Provide the (X, Y) coordinate of the cell's center where the given text is located.  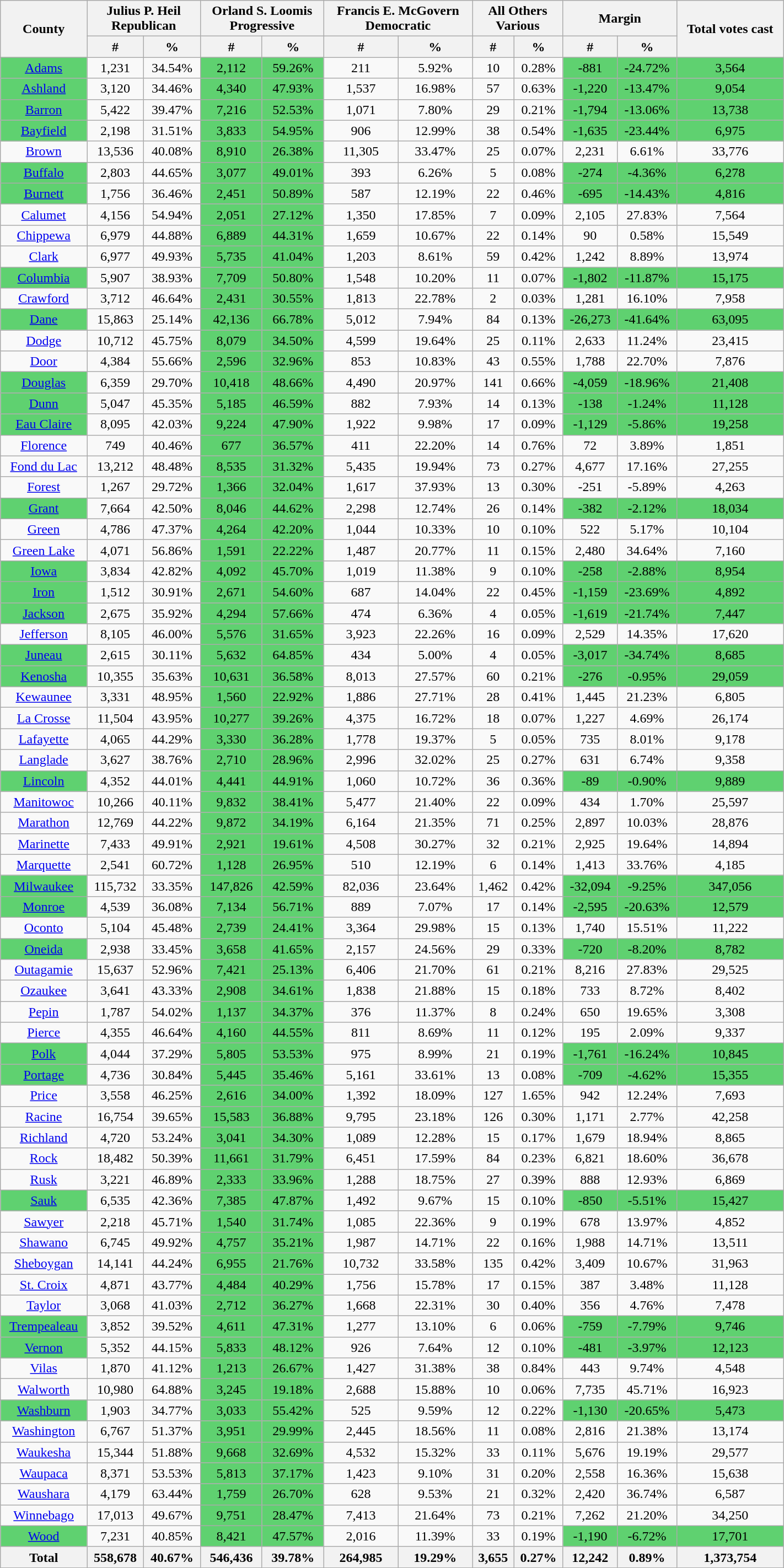
15,344 (116, 1452)
-7.79% (647, 1327)
0.89% (647, 1557)
6,977 (116, 256)
4,185 (730, 865)
39.26% (293, 718)
Trempealeau (44, 1327)
9,889 (730, 781)
1,903 (116, 1410)
Chippewa (44, 235)
3,852 (116, 1327)
59 (493, 256)
7,231 (116, 1536)
Outagamie (44, 970)
60 (493, 676)
347,056 (730, 886)
Jackson (44, 613)
0.03% (538, 299)
12,242 (590, 1557)
71 (493, 823)
4,160 (232, 1033)
12,769 (116, 823)
6,278 (730, 173)
10,418 (232, 382)
4,441 (232, 781)
41.04% (293, 256)
-4.36% (647, 173)
All OthersVarious (518, 19)
11,504 (116, 718)
16.72% (436, 718)
-382 (590, 508)
1,759 (232, 1494)
1,350 (361, 214)
50.89% (293, 193)
2,675 (116, 613)
2,739 (232, 928)
Brown (44, 152)
Clark (44, 256)
1,851 (730, 445)
22.70% (647, 362)
Francis E. McGovernDemocratic (398, 19)
1,838 (361, 991)
8,402 (730, 991)
135 (493, 1263)
Winnebago (44, 1515)
63.44% (172, 1494)
10,980 (116, 1389)
5,676 (590, 1452)
63,095 (730, 320)
40.67% (172, 1557)
3,834 (116, 571)
36 (493, 781)
0.66% (538, 382)
44.15% (172, 1348)
36.88% (293, 1117)
1,128 (232, 865)
8,910 (232, 152)
8,535 (232, 466)
6,451 (361, 1159)
30.84% (172, 1075)
393 (361, 173)
5,833 (232, 1348)
13.10% (436, 1327)
211 (361, 68)
0.36% (538, 781)
14,141 (116, 1263)
7,693 (730, 1096)
3.89% (647, 445)
34.54% (172, 68)
39.65% (172, 1117)
5,576 (232, 634)
4,384 (116, 362)
56.86% (172, 550)
3,833 (232, 131)
0.25% (538, 823)
-16.24% (647, 1054)
43 (493, 362)
1,137 (232, 1012)
6,869 (730, 1179)
0.58% (647, 235)
18.56% (436, 1431)
32.96% (293, 362)
52.96% (172, 970)
49.67% (172, 1515)
11.37% (436, 1012)
4,736 (116, 1075)
-138 (590, 403)
1,085 (361, 1221)
54.60% (293, 592)
3,330 (232, 739)
11,661 (232, 1159)
13,511 (730, 1242)
57.66% (293, 613)
21.38% (647, 1431)
2,996 (361, 760)
5,185 (232, 403)
48.48% (172, 466)
4,532 (361, 1452)
47.87% (293, 1200)
510 (361, 865)
-13.06% (647, 110)
2,231 (590, 152)
Crawford (44, 299)
Richland (44, 1138)
Pierce (44, 1033)
21.23% (647, 697)
2,897 (590, 823)
33,776 (730, 152)
5,435 (361, 466)
195 (590, 1033)
Julius P. HeilRepublican (144, 19)
Polk (44, 1054)
376 (361, 1012)
44.01% (172, 781)
44.29% (172, 739)
525 (361, 1410)
12.99% (436, 131)
2,157 (361, 949)
28.96% (293, 760)
4,599 (361, 341)
11.38% (436, 571)
3,655 (493, 1557)
6,406 (361, 970)
32.69% (293, 1452)
Adams (44, 68)
1,788 (590, 362)
8,421 (232, 1536)
19.37% (436, 739)
-20.63% (647, 907)
-14.43% (647, 193)
53.24% (172, 1138)
9,054 (730, 89)
54.02% (172, 1012)
8.89% (647, 256)
7,160 (730, 550)
51.37% (172, 1431)
631 (590, 760)
0.32% (538, 1494)
Fond du Lac (44, 466)
39.78% (293, 1557)
4,786 (116, 529)
10,712 (116, 341)
1,870 (116, 1368)
19,258 (730, 424)
2 (493, 299)
1,617 (361, 487)
4,352 (116, 781)
4,156 (116, 214)
8 (493, 1012)
2,105 (590, 214)
3,558 (116, 1096)
49.93% (172, 256)
13,738 (730, 110)
44.24% (172, 1263)
-1,802 (590, 277)
546,436 (232, 1557)
1,089 (361, 1138)
Shawano (44, 1242)
5.00% (436, 655)
15.32% (436, 1452)
30.55% (293, 299)
42.50% (172, 508)
21.88% (436, 991)
0.22% (538, 1410)
21.64% (436, 1515)
6,889 (232, 235)
356 (590, 1306)
19.61% (293, 844)
9.59% (436, 1410)
Eau Claire (44, 424)
48.12% (293, 1348)
1,288 (361, 1179)
36.27% (293, 1306)
33.58% (436, 1263)
5,907 (116, 277)
38.41% (293, 802)
23.64% (436, 886)
25.13% (293, 970)
55.66% (172, 362)
50.39% (172, 1159)
42,258 (730, 1117)
8,782 (730, 949)
5,805 (232, 1054)
4,065 (116, 739)
1,787 (116, 1012)
8.69% (436, 1033)
44.65% (172, 173)
14.35% (647, 634)
18.60% (647, 1159)
735 (590, 739)
19.29% (436, 1557)
-8.20% (647, 949)
Calumet (44, 214)
18,034 (730, 508)
811 (361, 1033)
Iron (44, 592)
6,535 (116, 1200)
1,540 (232, 1221)
5,161 (361, 1075)
975 (361, 1054)
54.94% (172, 214)
4,490 (361, 382)
32.04% (293, 487)
County (44, 29)
Langlade (44, 760)
21.20% (647, 1515)
48.95% (172, 697)
9,795 (361, 1117)
72 (590, 445)
2.77% (647, 1117)
3,120 (116, 89)
3,033 (232, 1410)
35.21% (293, 1242)
8,046 (232, 508)
16 (493, 634)
26.67% (293, 1368)
14.04% (436, 592)
Oconto (44, 928)
-258 (590, 571)
6.36% (436, 613)
16.98% (436, 89)
8,954 (730, 571)
21.40% (436, 802)
1,231 (116, 68)
4,179 (116, 1494)
26.38% (293, 152)
5,047 (116, 403)
44.91% (293, 781)
-5.51% (647, 1200)
35.46% (293, 1075)
42.59% (293, 886)
23,415 (730, 341)
4,757 (232, 1242)
2,671 (232, 592)
31.32% (293, 466)
889 (361, 907)
6,979 (116, 235)
27.12% (293, 214)
2,333 (232, 1179)
Jefferson (44, 634)
22.92% (293, 697)
-1.24% (647, 403)
42,136 (232, 320)
47.31% (293, 1327)
4,816 (730, 193)
6,587 (730, 1494)
-41.64% (647, 320)
4,611 (232, 1327)
34.19% (293, 823)
2,710 (232, 760)
Waushara (44, 1494)
7,876 (730, 362)
Sawyer (44, 1221)
Vilas (44, 1368)
Orland S. LoomisProgressive (262, 19)
5,473 (730, 1410)
28.47% (293, 1515)
2,218 (116, 1221)
1,537 (361, 89)
5,012 (361, 320)
Buffalo (44, 173)
Iowa (44, 571)
1,227 (590, 718)
7,413 (361, 1515)
20.77% (436, 550)
31 (493, 1473)
Barron (44, 110)
41.03% (172, 1306)
-3.97% (647, 1348)
46.89% (172, 1179)
82,036 (361, 886)
10.72% (436, 781)
14,894 (730, 844)
7,433 (116, 844)
16,754 (116, 1117)
29.70% (172, 382)
1,548 (361, 277)
2,816 (590, 1431)
42.03% (172, 424)
10.83% (436, 362)
Price (44, 1096)
17,701 (730, 1536)
-32,094 (590, 886)
15,638 (730, 1473)
-21.74% (647, 613)
13,174 (730, 1431)
45.48% (172, 928)
-2.88% (647, 571)
2,712 (232, 1306)
Manitowoc (44, 802)
18.09% (436, 1096)
44.88% (172, 235)
-251 (590, 487)
474 (361, 613)
Pepin (44, 1012)
Columbia (44, 277)
4,264 (232, 529)
0.39% (538, 1179)
1,512 (116, 592)
0.33% (538, 949)
Portage (44, 1075)
264,985 (361, 1557)
4,263 (730, 487)
-9.25% (647, 886)
4,539 (116, 907)
4,871 (116, 1285)
18,482 (116, 1159)
44.31% (293, 235)
8,105 (116, 634)
16.10% (647, 299)
2,112 (232, 68)
1,462 (493, 886)
27.71% (436, 697)
18.75% (436, 1179)
-13.47% (647, 89)
4,720 (116, 1138)
17.16% (647, 466)
7.94% (436, 320)
3,308 (730, 1012)
-20.65% (647, 1410)
10,732 (361, 1263)
8,079 (232, 341)
31.74% (293, 1221)
Total (44, 1557)
-1,129 (590, 424)
-1,761 (590, 1054)
-0.90% (647, 781)
46.25% (172, 1096)
15,427 (730, 1200)
St. Croix (44, 1285)
27.57% (436, 676)
4,355 (116, 1033)
44.62% (293, 508)
47.90% (293, 424)
49.91% (172, 844)
5,632 (232, 655)
45.35% (172, 403)
47.57% (293, 1536)
2,633 (590, 341)
0.16% (538, 1242)
27,255 (730, 466)
1,071 (361, 110)
5,352 (116, 1348)
522 (590, 529)
Marinette (44, 844)
147,826 (232, 886)
9,337 (730, 1033)
Sheboygan (44, 1263)
56.71% (293, 907)
5,477 (361, 802)
34.77% (172, 1410)
Douglas (44, 382)
6,359 (116, 382)
Florence (44, 445)
15.88% (436, 1389)
9,832 (232, 802)
-695 (590, 193)
-4.62% (647, 1075)
2,615 (116, 655)
6,975 (730, 131)
0.76% (538, 445)
Total votes cast (730, 29)
Burnett (44, 193)
2,431 (232, 299)
22.78% (436, 299)
64.88% (172, 1389)
Bayfield (44, 131)
4,375 (361, 718)
650 (590, 1012)
Sauk (44, 1200)
10,631 (232, 676)
3,658 (232, 949)
628 (361, 1494)
31,963 (730, 1263)
29.98% (436, 928)
5,735 (232, 256)
8,216 (590, 970)
41.12% (172, 1368)
49.01% (293, 173)
687 (361, 592)
1,591 (232, 550)
11.39% (436, 1536)
4,044 (116, 1054)
5.17% (647, 529)
11.24% (647, 341)
38.93% (172, 277)
4.76% (647, 1306)
49.92% (172, 1242)
Washington (44, 1431)
3,331 (116, 697)
587 (361, 193)
59.26% (293, 68)
Marquette (44, 865)
13.97% (647, 1221)
1,267 (116, 487)
37.93% (436, 487)
7,447 (730, 613)
1.65% (538, 1096)
0.24% (538, 1012)
24.56% (436, 949)
36.28% (293, 739)
-0.95% (647, 676)
29,525 (730, 970)
60.72% (172, 865)
42.20% (293, 529)
8.01% (647, 739)
48.66% (293, 382)
15.51% (647, 928)
-5.86% (647, 424)
853 (361, 362)
15,175 (730, 277)
8,865 (730, 1138)
0.55% (538, 362)
Oneida (44, 949)
882 (361, 403)
-1,190 (590, 1536)
-34.74% (647, 655)
36.46% (172, 193)
0.41% (538, 697)
5,813 (232, 1473)
2,921 (232, 844)
13,974 (730, 256)
3,409 (590, 1263)
2,198 (116, 131)
22.31% (436, 1306)
906 (361, 131)
0.20% (538, 1473)
-1,220 (590, 89)
12,123 (730, 1348)
15,355 (730, 1075)
677 (232, 445)
29.99% (293, 1431)
Vernon (44, 1348)
4,892 (730, 592)
32 (493, 844)
10,104 (730, 529)
-1,619 (590, 613)
12.28% (436, 1138)
2,451 (232, 193)
Rusk (44, 1179)
Milwaukee (44, 886)
2,420 (590, 1494)
10,845 (730, 1054)
33.47% (436, 152)
3,041 (232, 1138)
3,077 (232, 173)
4,508 (361, 844)
6,805 (730, 697)
34.61% (293, 991)
17,013 (116, 1515)
21,408 (730, 382)
50.80% (293, 277)
15,863 (116, 320)
45.75% (172, 341)
40.11% (172, 802)
0.17% (538, 1138)
942 (590, 1096)
Waupaca (44, 1473)
6,745 (116, 1242)
30.11% (172, 655)
33.96% (293, 1179)
Dane (44, 320)
2,298 (361, 508)
36.57% (293, 445)
26,174 (730, 718)
6.61% (647, 152)
24.41% (293, 928)
40.08% (172, 152)
57 (493, 89)
43.95% (172, 718)
61 (493, 970)
4,677 (590, 466)
9,178 (730, 739)
18 (493, 718)
3,068 (116, 1306)
1,044 (361, 529)
Juneau (44, 655)
Taylor (44, 1306)
10.03% (647, 823)
34,250 (730, 1515)
35.63% (172, 676)
3,951 (232, 1431)
28 (493, 697)
1,659 (361, 235)
127 (493, 1096)
33.76% (647, 865)
7.93% (436, 403)
31.51% (172, 131)
7,735 (590, 1389)
-850 (590, 1200)
13,536 (116, 152)
9,224 (232, 424)
7.64% (436, 1348)
0.46% (538, 193)
44.22% (172, 823)
12.24% (647, 1096)
17.85% (436, 214)
34.46% (172, 89)
3,923 (361, 634)
40.85% (172, 1536)
46.00% (172, 634)
15,637 (116, 970)
19.65% (647, 1012)
22.26% (436, 634)
115,732 (116, 886)
31.38% (436, 1368)
-720 (590, 949)
3.48% (647, 1285)
5.92% (436, 68)
1,987 (361, 1242)
28,876 (730, 823)
9.67% (436, 1200)
1,171 (590, 1117)
-1,130 (590, 1410)
Marathon (44, 823)
66.78% (293, 320)
1,373,754 (730, 1557)
36.08% (172, 907)
9.98% (436, 424)
3,627 (116, 760)
9.53% (436, 1494)
1,668 (361, 1306)
23.18% (436, 1117)
5,422 (116, 110)
9,872 (232, 823)
-24.72% (647, 68)
4,071 (116, 550)
6,955 (232, 1263)
16.36% (647, 1473)
12.93% (647, 1179)
2,480 (590, 550)
30.91% (172, 592)
2,051 (232, 214)
-89 (590, 781)
1,203 (361, 256)
43.77% (172, 1285)
Ozaukee (44, 991)
7 (493, 214)
41.65% (293, 949)
16,923 (730, 1389)
1,281 (590, 299)
-3,017 (590, 655)
Green Lake (44, 550)
9.10% (436, 1473)
2,529 (590, 634)
34.37% (293, 1012)
443 (590, 1368)
19.19% (647, 1452)
52.53% (293, 110)
34.64% (647, 550)
1,366 (232, 487)
55.42% (293, 1410)
15,549 (730, 235)
1,492 (361, 1200)
2.09% (647, 1033)
10.33% (436, 529)
30 (493, 1306)
0.45% (538, 592)
10.20% (436, 277)
40.29% (293, 1285)
1,740 (590, 928)
387 (590, 1285)
8,095 (116, 424)
-709 (590, 1075)
1,813 (361, 299)
8.61% (436, 256)
-4,059 (590, 382)
Dunn (44, 403)
-2,595 (590, 907)
-23.44% (647, 131)
9,746 (730, 1327)
126 (493, 1117)
15,583 (232, 1117)
1,213 (232, 1368)
38.76% (172, 760)
1,277 (361, 1327)
0.23% (538, 1159)
0.28% (538, 68)
Lincoln (44, 781)
5,104 (116, 928)
7,134 (232, 907)
Lafayette (44, 739)
12,579 (730, 907)
0.12% (538, 1033)
33.35% (172, 886)
1,922 (361, 424)
22.22% (293, 550)
20.97% (436, 382)
2,908 (232, 991)
8,685 (730, 655)
30.27% (436, 844)
45.70% (293, 571)
10,277 (232, 718)
9,751 (232, 1515)
7,958 (730, 299)
Washburn (44, 1410)
26.95% (293, 865)
1,423 (361, 1473)
Racine (44, 1117)
26.70% (293, 1494)
0.84% (538, 1368)
-5.89% (647, 487)
34.00% (293, 1096)
Walworth (44, 1389)
42.36% (172, 1200)
34.50% (293, 341)
25.14% (172, 320)
-1,794 (590, 110)
7,262 (590, 1515)
19.18% (293, 1389)
25,597 (730, 802)
2,558 (590, 1473)
6.26% (436, 173)
9.74% (647, 1368)
35.92% (172, 613)
10,355 (116, 676)
6,821 (590, 1159)
6.74% (647, 760)
1,060 (361, 781)
7,709 (232, 277)
Wood (44, 1536)
17.59% (436, 1159)
21.70% (436, 970)
46.59% (293, 403)
Green (44, 529)
3,364 (361, 928)
11,305 (361, 152)
8.99% (436, 1054)
12.74% (436, 508)
La Crosse (44, 718)
4,484 (232, 1285)
6,164 (361, 823)
888 (590, 1179)
-11.87% (647, 277)
21.35% (436, 823)
733 (590, 991)
4.69% (647, 718)
47.37% (172, 529)
6,767 (116, 1431)
0.40% (538, 1306)
10,266 (116, 802)
Kenosha (44, 676)
29,059 (730, 676)
4,340 (232, 89)
1.70% (647, 802)
3,564 (730, 68)
2,445 (361, 1431)
-881 (590, 68)
1,413 (590, 865)
9,668 (232, 1452)
0.63% (538, 89)
-274 (590, 173)
Dodge (44, 341)
17,620 (730, 634)
15.78% (436, 1285)
Monroe (44, 907)
2,925 (590, 844)
8,371 (116, 1473)
22.20% (436, 445)
4,092 (232, 571)
-276 (590, 676)
36.74% (647, 1494)
558,678 (116, 1557)
1,988 (590, 1242)
7,385 (232, 1200)
-6.72% (647, 1536)
1,778 (361, 739)
2,938 (116, 949)
11,222 (730, 928)
7,564 (730, 214)
27 (493, 1179)
7,664 (116, 508)
44.55% (293, 1033)
32.02% (436, 760)
Kewaunee (44, 697)
42.82% (172, 571)
33.45% (172, 949)
Grant (44, 508)
8,013 (361, 676)
-2.12% (647, 508)
7.07% (436, 907)
1,019 (361, 571)
1,242 (590, 256)
7,421 (232, 970)
39.52% (172, 1327)
3,221 (116, 1179)
31.79% (293, 1159)
3,712 (116, 299)
31.65% (293, 634)
1,487 (361, 550)
37.29% (172, 1054)
Rock (44, 1159)
2,688 (361, 1389)
7,478 (730, 1306)
3,245 (232, 1389)
-18.96% (647, 382)
19.94% (436, 466)
1,392 (361, 1096)
13,212 (116, 466)
36.58% (293, 676)
-1,159 (590, 592)
-23.69% (647, 592)
3,641 (116, 991)
51.88% (172, 1452)
2,541 (116, 865)
1,445 (590, 697)
Ashland (44, 89)
29.72% (172, 487)
1,427 (361, 1368)
1,679 (590, 1138)
2,016 (361, 1536)
0.54% (538, 131)
8.72% (647, 991)
18.94% (647, 1138)
749 (116, 445)
43.33% (172, 991)
411 (361, 445)
Door (44, 362)
Forest (44, 487)
90 (590, 235)
926 (361, 1348)
64.85% (293, 655)
37.17% (293, 1473)
7.80% (436, 110)
2,616 (232, 1096)
-759 (590, 1327)
1,886 (361, 697)
4,294 (232, 613)
26 (493, 508)
Margin (620, 19)
22.36% (436, 1221)
54.95% (293, 131)
141 (493, 382)
21.76% (293, 1263)
2,803 (116, 173)
5,445 (232, 1075)
678 (590, 1221)
47.93% (293, 89)
Waukesha (44, 1452)
39.47% (172, 110)
4,852 (730, 1221)
36,678 (730, 1159)
33.61% (436, 1075)
0.18% (538, 991)
-481 (590, 1348)
40.46% (172, 445)
9,358 (730, 760)
1,560 (232, 697)
4,548 (730, 1368)
-26,273 (590, 320)
-1,635 (590, 131)
2,596 (232, 362)
34.30% (293, 1138)
7,216 (232, 110)
29,577 (730, 1452)
